Return [x, y] of the center of cell containing provided text 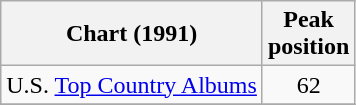
U.S. Top Country Albums [132, 85]
62 [308, 85]
Peakposition [308, 34]
Chart (1991) [132, 34]
